Identify which cell holds the provided text, then report its (X, Y) central coordinate. 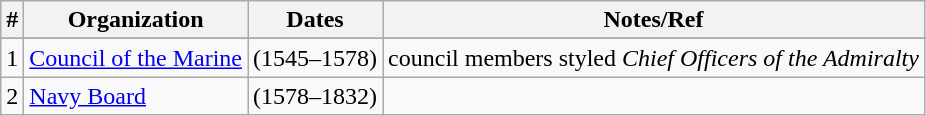
Navy Board (136, 96)
1 (12, 58)
Dates (316, 20)
Organization (136, 20)
(1578–1832) (316, 96)
# (12, 20)
Notes/Ref (654, 20)
2 (12, 96)
council members styled Chief Officers of the Admiralty (654, 58)
(1545–1578) (316, 58)
Council of the Marine (136, 58)
